Locate the cell with the specified text and output its (X, Y) center coordinate. 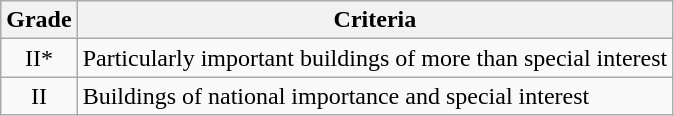
Particularly important buildings of more than special interest (375, 58)
Criteria (375, 20)
Buildings of national importance and special interest (375, 96)
Grade (39, 20)
II (39, 96)
II* (39, 58)
